Scan for the cell matching the given text and deliver its [x, y] coordinate at center. 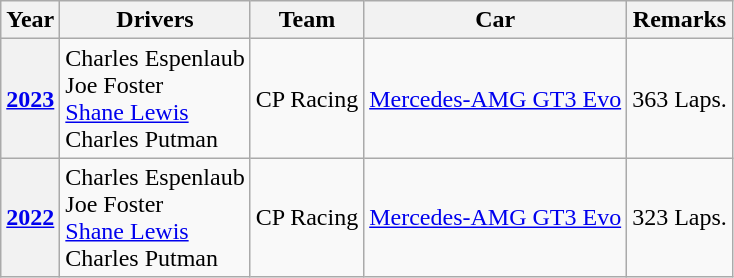
363 Laps. [680, 98]
323 Laps. [680, 218]
Car [496, 20]
Drivers [155, 20]
2023 [30, 98]
Team [307, 20]
Year [30, 20]
2022 [30, 218]
Remarks [680, 20]
